Output the [x, y] coordinate of the center of the cell containing the given text.  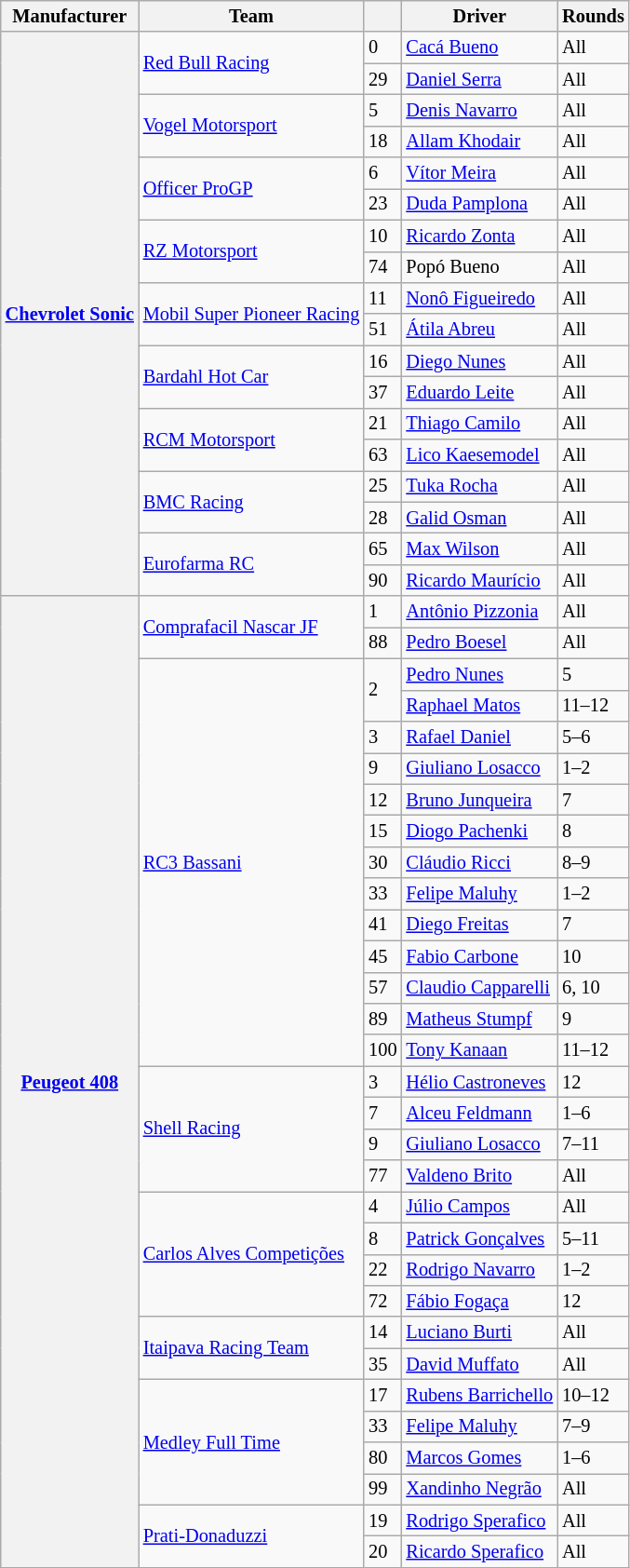
1 [382, 612]
6, 10 [594, 988]
Prati-Donaduzzi [251, 1536]
BMC Racing [251, 501]
5–6 [594, 737]
10–12 [594, 1395]
Allam Khodair [479, 142]
Alceu Feldmann [479, 1113]
7–11 [594, 1144]
17 [382, 1395]
Thiago Camilo [479, 424]
57 [382, 988]
15 [382, 831]
Rodrigo Sperafico [479, 1521]
Rubens Barrichello [479, 1395]
45 [382, 956]
Diogo Pachenki [479, 831]
65 [382, 548]
RC3 Bassani [251, 862]
6 [382, 173]
Medley Full Time [251, 1441]
74 [382, 267]
Comprafacil Nascar JF [251, 628]
Pedro Boesel [479, 642]
Átila Abreu [479, 330]
80 [382, 1458]
Eurofarma RC [251, 564]
29 [382, 79]
Chevrolet Sonic [70, 314]
Officer ProGP [251, 188]
Denis Navarro [479, 110]
23 [382, 204]
41 [382, 925]
Popó Bueno [479, 267]
11 [382, 298]
4 [382, 1207]
Ricardo Maurício [479, 580]
37 [382, 392]
Nonô Figueiredo [479, 298]
16 [382, 361]
51 [382, 330]
Cláudio Ricci [479, 862]
0 [382, 47]
2 [382, 689]
RZ Motorsport [251, 251]
Fábio Fogaça [479, 1301]
Duda Pamplona [479, 204]
Manufacturer [70, 16]
28 [382, 518]
Diego Nunes [479, 361]
Claudio Capparelli [479, 988]
14 [382, 1332]
Júlio Campos [479, 1207]
Max Wilson [479, 548]
7–9 [594, 1426]
Bardahl Hot Car [251, 376]
Rafael Daniel [479, 737]
88 [382, 642]
Matheus Stumpf [479, 1019]
Marcos Gomes [479, 1458]
Peugeot 408 [70, 1082]
Eduardo Leite [479, 392]
Rounds [594, 16]
99 [382, 1489]
Tuka Rocha [479, 486]
21 [382, 424]
8–9 [594, 862]
Ricardo Sperafico [479, 1552]
Red Bull Racing [251, 63]
Vogel Motorsport [251, 125]
Driver [479, 16]
100 [382, 1050]
89 [382, 1019]
Pedro Nunes [479, 674]
Valdeno Brito [479, 1176]
30 [382, 862]
Patrick Gonçalves [479, 1238]
77 [382, 1176]
Carlos Alves Competições [251, 1253]
RCM Motorsport [251, 439]
90 [382, 580]
18 [382, 142]
72 [382, 1301]
David Muffato [479, 1364]
22 [382, 1270]
25 [382, 486]
Lico Kaesemodel [479, 455]
Rodrigo Navarro [479, 1270]
Cacá Bueno [479, 47]
Daniel Serra [479, 79]
Raphael Matos [479, 706]
Bruno Junqueira [479, 800]
Vítor Meira [479, 173]
Diego Freitas [479, 925]
Mobil Super Pioneer Racing [251, 313]
Antônio Pizzonia [479, 612]
Tony Kanaan [479, 1050]
Itaipava Racing Team [251, 1348]
5–11 [594, 1238]
Hélio Castroneves [479, 1082]
Galid Osman [479, 518]
35 [382, 1364]
20 [382, 1552]
Xandinho Negrão [479, 1489]
Team [251, 16]
Shell Racing [251, 1129]
Fabio Carbone [479, 956]
19 [382, 1521]
63 [382, 455]
Ricardo Zonta [479, 236]
Luciano Burti [479, 1332]
